Return (X, Y) of the center of cell containing provided text 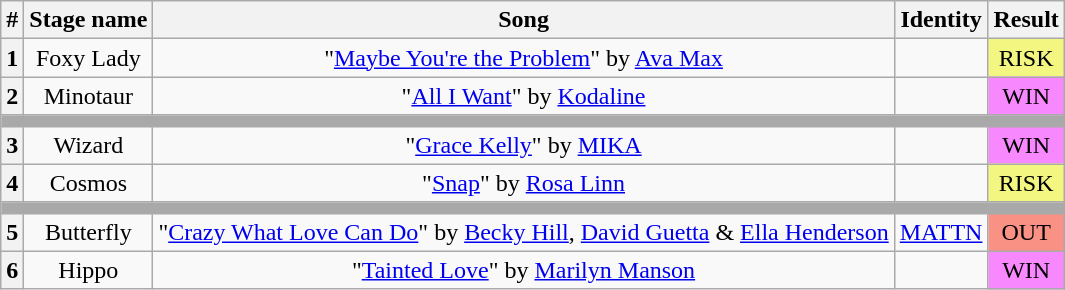
"Crazy What Love Can Do" by Becky Hill, David Guetta & Ella Henderson (524, 232)
"Snap" by Rosa Linn (524, 183)
Wizard (88, 145)
1 (12, 58)
Minotaur (88, 96)
OUT (1026, 232)
"Grace Kelly" by MIKA (524, 145)
6 (12, 270)
"Tainted Love" by Marilyn Manson (524, 270)
Result (1026, 20)
Cosmos (88, 183)
5 (12, 232)
Identity (941, 20)
2 (12, 96)
"Maybe You're the Problem" by Ava Max (524, 58)
3 (12, 145)
Foxy Lady (88, 58)
# (12, 20)
"All I Want" by Kodaline (524, 96)
MATTN (941, 232)
Hippo (88, 270)
Stage name (88, 20)
Butterfly (88, 232)
4 (12, 183)
Song (524, 20)
